Output the (X, Y) coordinate of the center of the cell containing the given text.  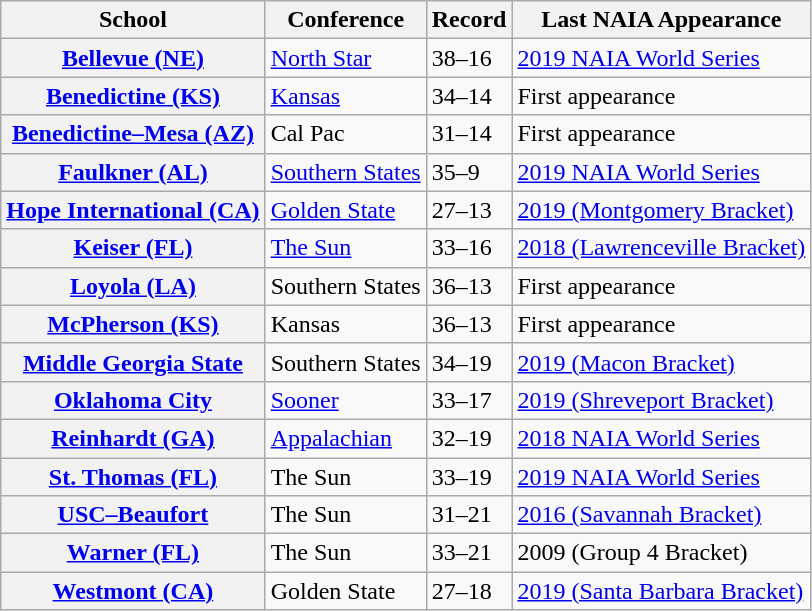
34–19 (469, 362)
Westmont (CA) (133, 591)
2018 NAIA World Series (662, 438)
27–18 (469, 591)
2018 (Lawrenceville Bracket) (662, 248)
38–16 (469, 58)
Bellevue (NE) (133, 58)
2019 (Shreveport Bracket) (662, 400)
Cal Pac (346, 134)
Benedictine (KS) (133, 96)
Warner (FL) (133, 553)
Middle Georgia State (133, 362)
2019 (Macon Bracket) (662, 362)
2016 (Savannah Bracket) (662, 515)
Reinhardt (GA) (133, 438)
Conference (346, 20)
33–19 (469, 477)
31–21 (469, 515)
Appalachian (346, 438)
31–14 (469, 134)
St. Thomas (FL) (133, 477)
Loyola (LA) (133, 286)
33–21 (469, 553)
Last NAIA Appearance (662, 20)
School (133, 20)
33–17 (469, 400)
34–14 (469, 96)
Benedictine–Mesa (AZ) (133, 134)
Keiser (FL) (133, 248)
33–16 (469, 248)
2009 (Group 4 Bracket) (662, 553)
USC–Beaufort (133, 515)
Hope International (CA) (133, 210)
Record (469, 20)
27–13 (469, 210)
North Star (346, 58)
32–19 (469, 438)
2019 (Santa Barbara Bracket) (662, 591)
2019 (Montgomery Bracket) (662, 210)
Oklahoma City (133, 400)
Sooner (346, 400)
35–9 (469, 172)
Faulkner (AL) (133, 172)
McPherson (KS) (133, 324)
